For the text-containing cell, return its midpoint in [X, Y] coordinate format. 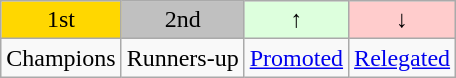
Runners-up [182, 58]
Promoted [296, 58]
Relegated [402, 58]
1st [61, 20]
Champions [61, 58]
2nd [182, 20]
↓ [402, 20]
↑ [296, 20]
